Extract the [x, y] coordinate from the center of the cell holding the provided text.  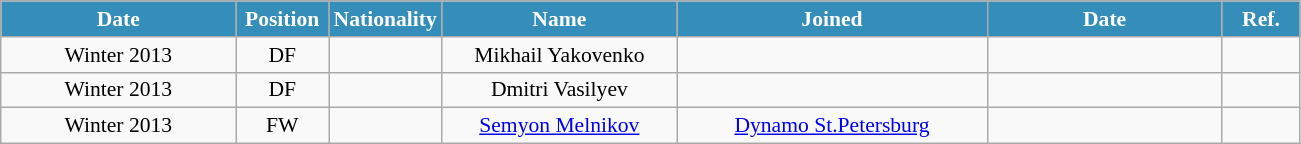
Joined [832, 19]
Nationality [384, 19]
FW [282, 126]
Name [560, 19]
Semyon Melnikov [560, 126]
Mikhail Yakovenko [560, 55]
Ref. [1261, 19]
Position [282, 19]
Dmitri Vasilyev [560, 90]
Dynamo St.Petersburg [832, 126]
